Return (x, y) of the center of cell containing provided text 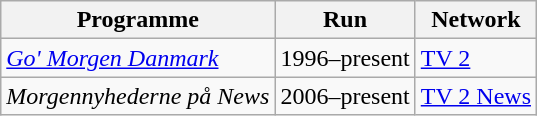
1996–present (345, 58)
Go' Morgen Danmark (138, 58)
Network (476, 20)
Programme (138, 20)
Run (345, 20)
Morgennyhederne på News (138, 96)
TV 2 (476, 58)
2006–present (345, 96)
TV 2 News (476, 96)
